Output the [x, y] coordinate of the center of the cell containing the given text.  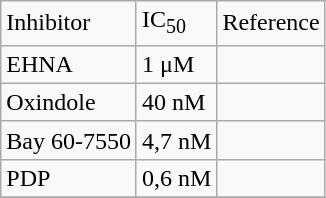
Inhibitor [69, 23]
0,6 nM [176, 178]
IC50 [176, 23]
Reference [271, 23]
Oxindole [69, 102]
1 μM [176, 64]
4,7 nM [176, 140]
EHNA [69, 64]
40 nM [176, 102]
Bay 60-7550 [69, 140]
PDP [69, 178]
